From the cell containing the given text, extract its center point as [x, y] coordinate. 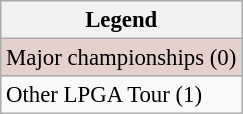
Other LPGA Tour (1) [122, 95]
Major championships (0) [122, 58]
Legend [122, 20]
